Return (X, Y) of the center of cell containing provided text 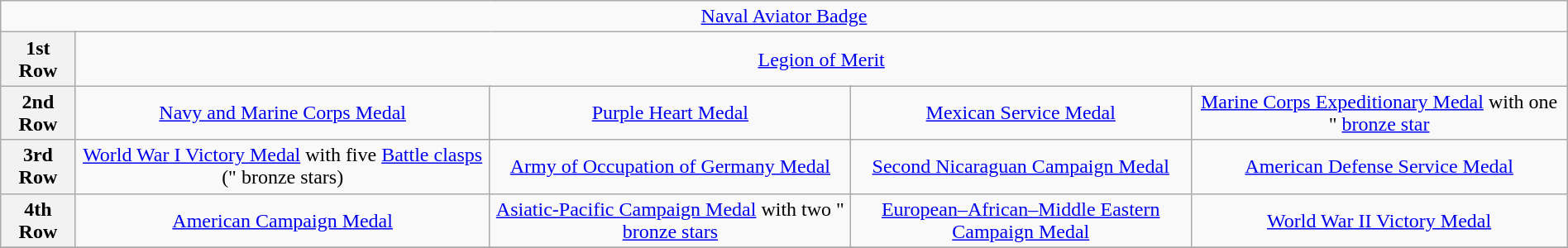
Mexican Service Medal (1021, 112)
Navy and Marine Corps Medal (283, 112)
Legion of Merit (821, 60)
Army of Occupation of Germany Medal (670, 167)
European–African–Middle Eastern Campaign Medal (1021, 220)
American Defense Service Medal (1379, 167)
Purple Heart Medal (670, 112)
4th Row (38, 220)
Marine Corps Expeditionary Medal with one " bronze star (1379, 112)
Second Nicaraguan Campaign Medal (1021, 167)
Asiatic-Pacific Campaign Medal with two " bronze stars (670, 220)
American Campaign Medal (283, 220)
Naval Aviator Badge (784, 17)
1st Row (38, 60)
3rd Row (38, 167)
World War II Victory Medal (1379, 220)
2nd Row (38, 112)
World War I Victory Medal with five Battle clasps (" bronze stars) (283, 167)
